Locate the cell with the specified text and output its (x, y) center coordinate. 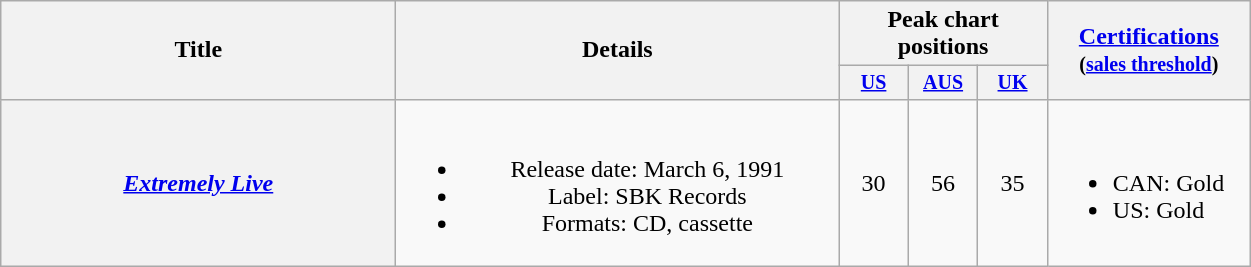
AUS (942, 82)
Extremely Live (198, 182)
35 (1012, 182)
US (874, 82)
Certifications(sales threshold) (1148, 50)
Peak chartpositions (943, 34)
CAN: GoldUS: Gold (1148, 182)
Title (198, 50)
30 (874, 182)
56 (942, 182)
Release date: March 6, 1991Label: SBK RecordsFormats: CD, cassette (618, 182)
UK (1012, 82)
Details (618, 50)
